Identify which cell holds the provided text, then report its [x, y] central coordinate. 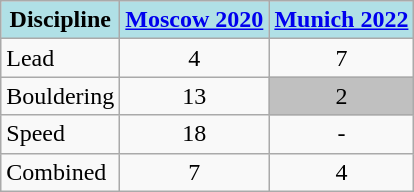
Combined [60, 172]
Discipline [60, 20]
13 [194, 96]
Bouldering [60, 96]
Lead [60, 58]
Munich 2022 [342, 20]
18 [194, 134]
2 [342, 96]
- [342, 134]
Speed [60, 134]
Moscow 2020 [194, 20]
